Return (x, y) of the center of cell containing provided text 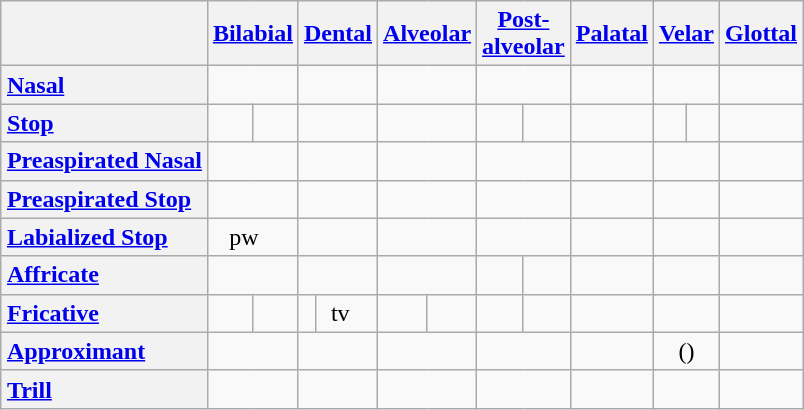
Bilabial (252, 34)
Palatal (612, 34)
Glottal (762, 34)
Approximant (104, 351)
Nasal (104, 85)
Preaspirated Nasal (104, 161)
Stop (104, 123)
Post-alveolar (524, 34)
Alveolar (428, 34)
() (686, 351)
Velar (686, 34)
Affricate (104, 275)
pw (252, 237)
Preaspirated Stop (104, 199)
Labialized Stop (104, 237)
tv (346, 313)
Dental (338, 34)
Fricative (104, 313)
Trill (104, 389)
